Capture the cell that displays the provided text and extract its (x, y) central coordinate. 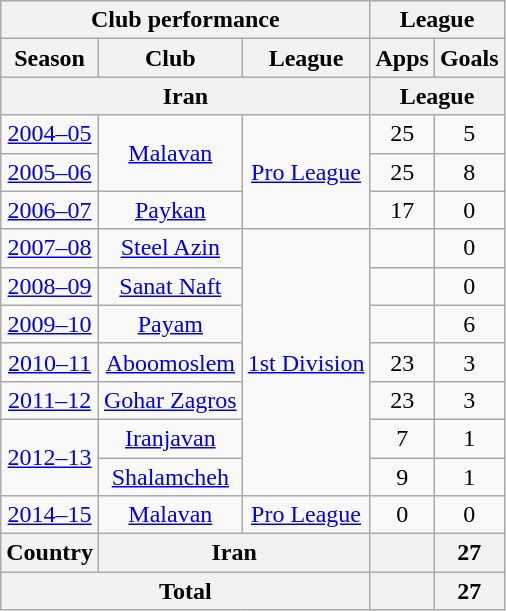
Country (50, 553)
Paykan (170, 210)
Gohar Zagros (170, 400)
Iranjavan (170, 438)
Payam (170, 324)
9 (402, 477)
Aboomoslem (170, 362)
2006–07 (50, 210)
Season (50, 58)
Apps (402, 58)
1st Division (306, 362)
2008–09 (50, 286)
17 (402, 210)
Total (186, 591)
7 (402, 438)
Club (170, 58)
2005–06 (50, 172)
2009–10 (50, 324)
2010–11 (50, 362)
Sanat Naft (170, 286)
Club performance (186, 20)
2007–08 (50, 248)
Goals (469, 58)
2014–15 (50, 515)
Shalamcheh (170, 477)
Steel Azin (170, 248)
2004–05 (50, 134)
5 (469, 134)
6 (469, 324)
2012–13 (50, 457)
2011–12 (50, 400)
8 (469, 172)
